Return [X, Y] of the center of cell containing provided text 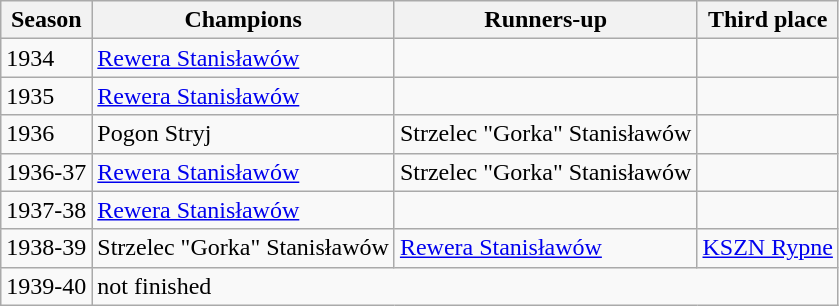
not finished [466, 286]
1936 [46, 134]
1934 [46, 58]
KSZN Rypne [768, 248]
1937-38 [46, 210]
1939-40 [46, 286]
1936-37 [46, 172]
Pogon Stryj [244, 134]
Season [46, 20]
Third place [768, 20]
1935 [46, 96]
Champions [244, 20]
1938-39 [46, 248]
Runners-up [546, 20]
